Locate the cell with the specified text and output its [X, Y] center coordinate. 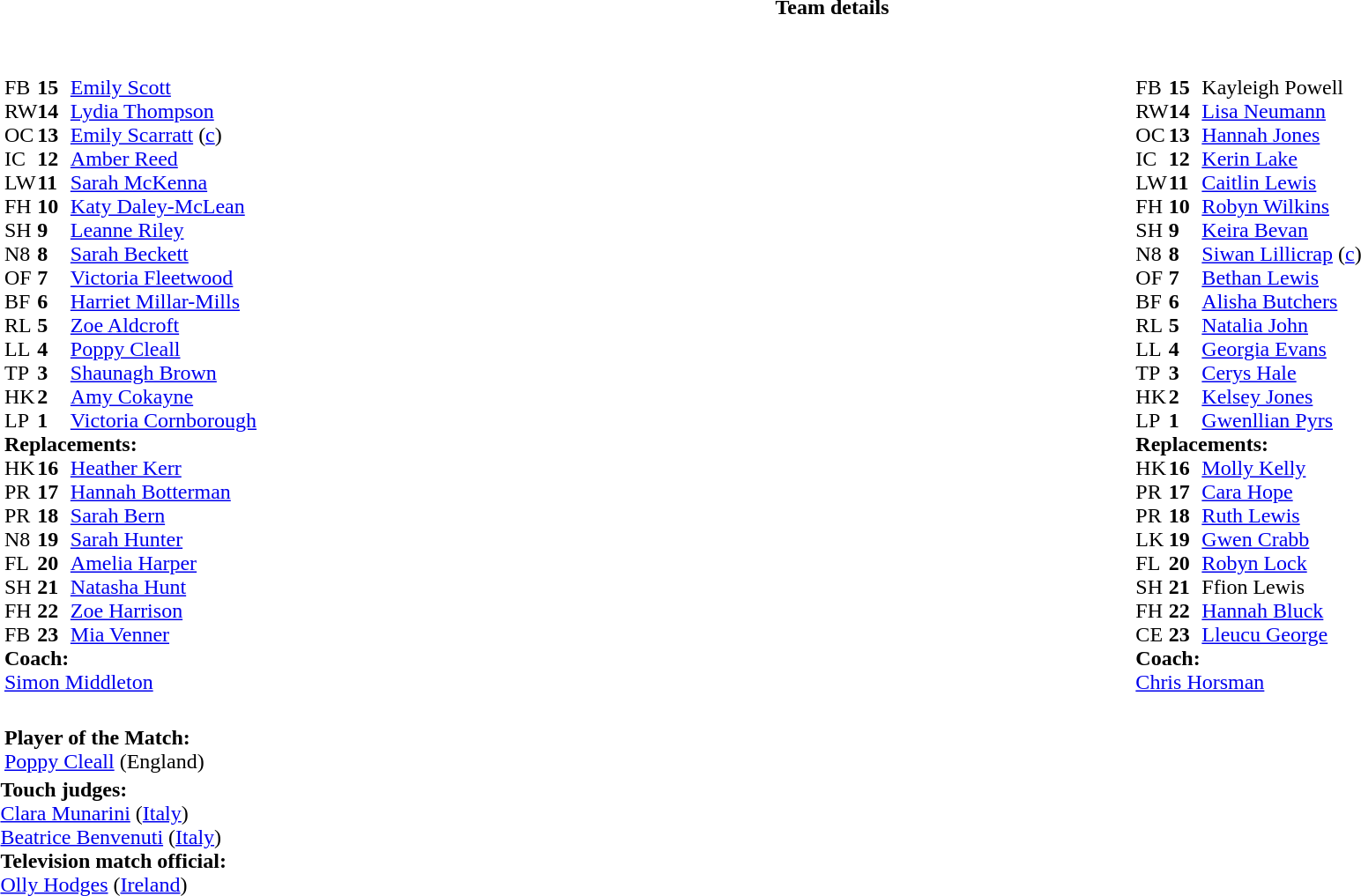
Hannah Jones [1282, 136]
Victoria Fleetwood [164, 278]
Alisha Butchers [1282, 301]
Caitlin Lewis [1282, 183]
Hannah Botterman [164, 492]
Sarah Beckett [164, 254]
Natasha Hunt [164, 587]
Emily Scarratt (c) [164, 136]
Kelsey Jones [1282, 396]
Gwenllian Pyrs [1282, 421]
LK [1152, 539]
Poppy Cleall [164, 349]
Amelia Harper [164, 564]
Kerin Lake [1282, 159]
Heather Kerr [164, 469]
Keira Bevan [1282, 231]
Simon Middleton [130, 682]
Leanne Riley [164, 231]
Victoria Cornborough [164, 421]
Ffion Lewis [1282, 587]
Sarah McKenna [164, 183]
Lisa Neumann [1282, 111]
Cerys Hale [1282, 374]
Gwen Crabb [1282, 539]
Molly Kelly [1282, 469]
Robyn Lock [1282, 564]
CE [1152, 634]
Bethan Lewis [1282, 278]
Katy Daley-McLean [164, 206]
Sarah Hunter [164, 539]
Siwan Lillicrap (c) [1282, 254]
Zoe Harrison [164, 611]
Amy Cokayne [164, 396]
Sarah Bern [164, 516]
Lleucu George [1282, 634]
Amber Reed [164, 159]
Natalia John [1282, 326]
Ruth Lewis [1282, 516]
Zoe Aldcroft [164, 326]
Hannah Bluck [1282, 611]
Georgia Evans [1282, 349]
Harriet Millar-Mills [164, 301]
Mia Venner [164, 634]
Emily Scott [164, 88]
Shaunagh Brown [164, 374]
Robyn Wilkins [1282, 206]
Cara Hope [1282, 492]
Kayleigh Powell [1282, 88]
Lydia Thompson [164, 111]
Chris Horsman [1248, 682]
